For the text-containing cell, return its midpoint in (x, y) coordinate format. 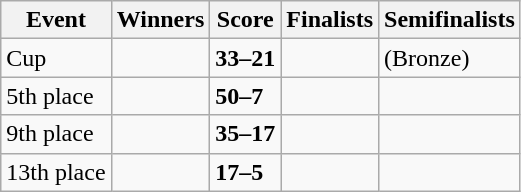
(Bronze) (450, 58)
13th place (56, 172)
50–7 (246, 96)
Cup (56, 58)
33–21 (246, 58)
Score (246, 20)
Semifinalists (450, 20)
Event (56, 20)
9th place (56, 134)
17–5 (246, 172)
35–17 (246, 134)
Winners (160, 20)
Finalists (330, 20)
5th place (56, 96)
